For the text-containing cell, return its midpoint in (X, Y) coordinate format. 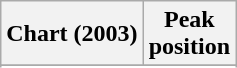
Chart (2003) (72, 34)
Peakposition (189, 34)
